For the text-containing cell, return its midpoint in [X, Y] coordinate format. 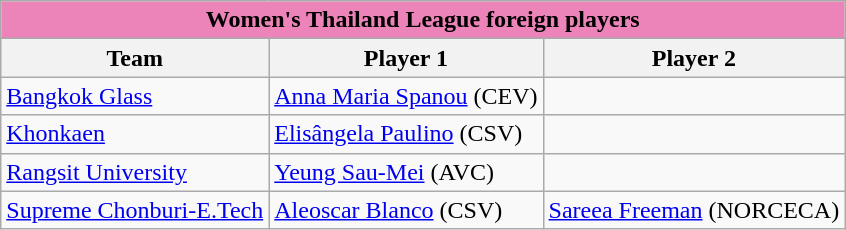
Women's Thailand League foreign players [423, 20]
Supreme Chonburi-E.Tech [135, 210]
Anna Maria Spanou (CEV) [406, 96]
Khonkaen [135, 134]
Rangsit University [135, 172]
Aleoscar Blanco (CSV) [406, 210]
Bangkok Glass [135, 96]
Yeung Sau-Mei (AVC) [406, 172]
Player 1 [406, 58]
Sareea Freeman (NORCECA) [694, 210]
Elisângela Paulino (CSV) [406, 134]
Player 2 [694, 58]
Team [135, 58]
